Identify which cell holds the provided text, then report its [X, Y] central coordinate. 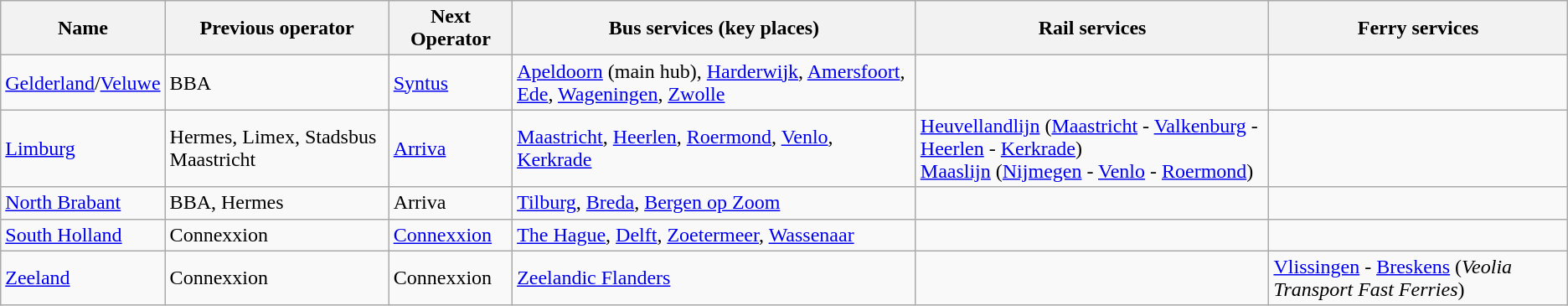
Next Operator [451, 29]
South Holland [83, 235]
Zeeland [83, 278]
Name [83, 29]
The Hague, Delft, Zoetermeer, Wassenaar [714, 235]
Ferry services [1418, 29]
Tilburg, Breda, Bergen op Zoom [714, 203]
Bus services (key places) [714, 29]
Vlissingen - Breskens (Veolia Transport Fast Ferries) [1418, 278]
Limburg [83, 148]
Rail services [1092, 29]
Hermes, Limex, Stadsbus Maastricht [276, 148]
North Brabant [83, 203]
Maastricht, Heerlen, Roermond, Venlo, Kerkrade [714, 148]
Apeldoorn (main hub), Harderwijk, Amersfoort, Ede, Wageningen, Zwolle [714, 82]
Previous operator [276, 29]
Syntus [451, 82]
Gelderland/Veluwe [83, 82]
Zeelandic Flanders [714, 278]
BBA [276, 82]
Heuvellandlijn (Maastricht - Valkenburg - Heerlen - Kerkrade)Maaslijn (Nijmegen - Venlo - Roermond) [1092, 148]
BBA, Hermes [276, 203]
